Capture the cell that displays the provided text and extract its (x, y) central coordinate. 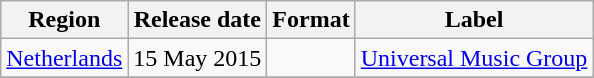
Region (64, 20)
Format (311, 20)
Universal Music Group (474, 58)
15 May 2015 (198, 58)
Netherlands (64, 58)
Label (474, 20)
Release date (198, 20)
